Detect which cell encompasses the target text, then output its (x, y) center coordinate. 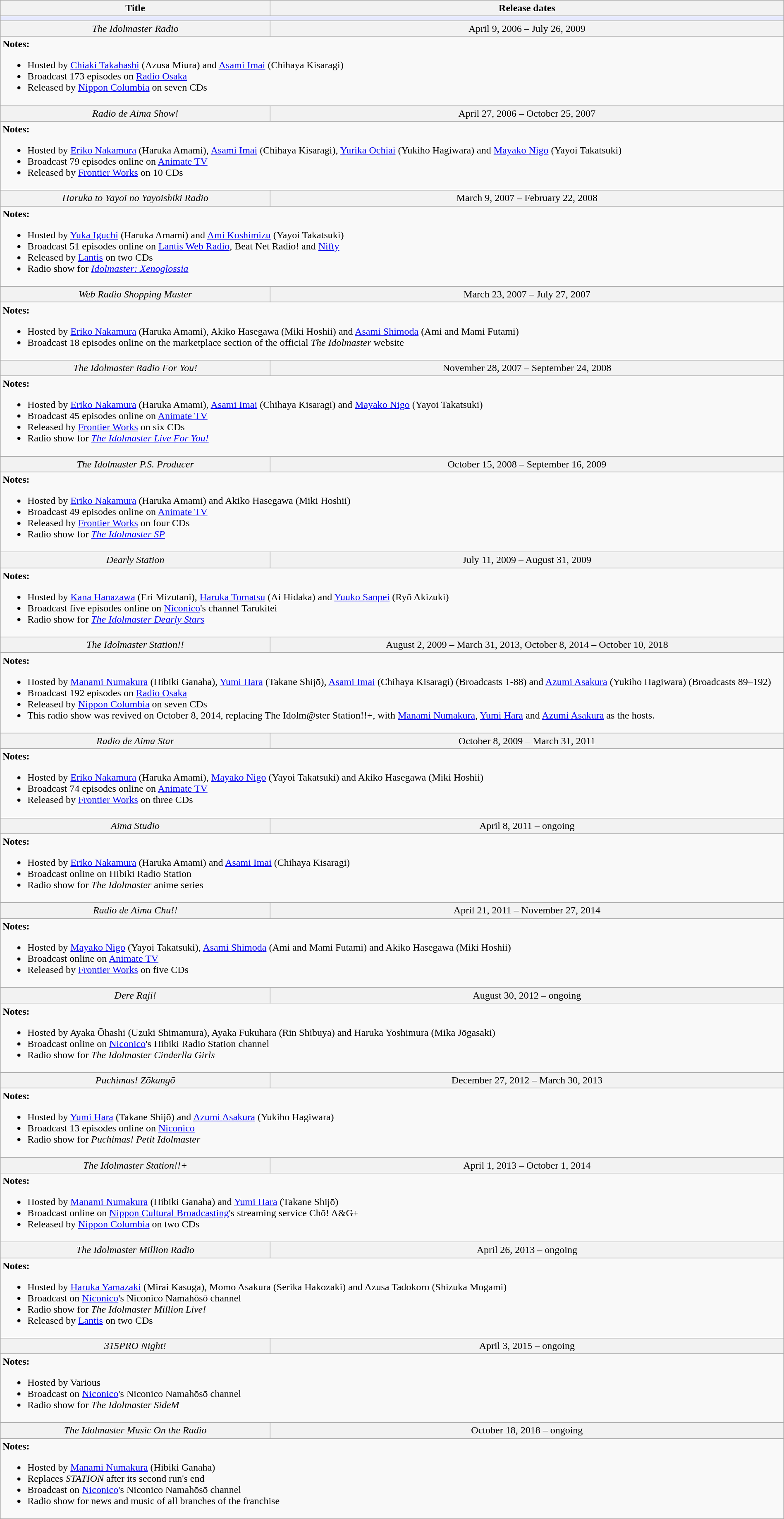
Release dates (527, 8)
The Idolmaster Station!!+ (136, 1165)
December 27, 2012 – March 30, 2013 (527, 1080)
Radio de Aima Show! (136, 113)
August 2, 2009 – March 31, 2013, October 8, 2014 – October 10, 2018 (527, 645)
Notes:Hosted by VariousBroadcast on Niconico's Niconico Namahōsō channelRadio show for The Idolmaster SideM (392, 1388)
August 30, 2012 – ongoing (527, 995)
April 9, 2006 – July 26, 2009 (527, 29)
Dere Raji! (136, 995)
July 11, 2009 – August 31, 2009 (527, 560)
April 8, 2011 – ongoing (527, 826)
The Idolmaster Station!! (136, 645)
The Idolmaster P.S. Producer (136, 464)
Haruka to Yayoi no Yayoishiki Radio (136, 198)
April 26, 2013 – ongoing (527, 1250)
Dearly Station (136, 560)
The Idolmaster Music On the Radio (136, 1430)
October 15, 2008 – September 16, 2009 (527, 464)
October 8, 2009 – March 31, 2011 (527, 741)
April 1, 2013 – October 1, 2014 (527, 1165)
October 18, 2018 – ongoing (527, 1430)
April 3, 2015 – ongoing (527, 1346)
Radio de Aima Chu!! (136, 910)
Title (136, 8)
Web Radio Shopping Master (136, 294)
The Idolmaster Radio (136, 29)
Puchimas! Zōkangō (136, 1080)
Radio de Aima Star (136, 741)
The Idolmaster Million Radio (136, 1250)
April 21, 2011 – November 27, 2014 (527, 910)
April 27, 2006 – October 25, 2007 (527, 113)
The Idolmaster Radio For You! (136, 368)
March 23, 2007 – July 27, 2007 (527, 294)
March 9, 2007 – February 22, 2008 (527, 198)
November 28, 2007 – September 24, 2008 (527, 368)
Aima Studio (136, 826)
315PRO Night! (136, 1346)
